Detect which cell encompasses the target text, then output its [X, Y] center coordinate. 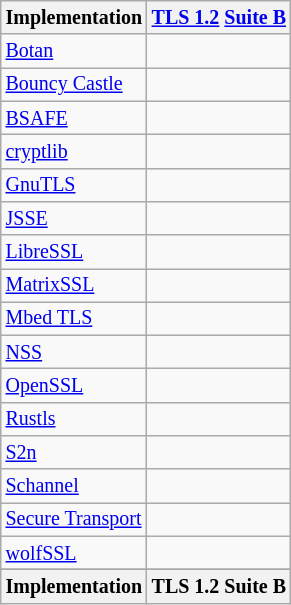
OpenSSL [74, 386]
Schannel [74, 486]
JSSE [74, 218]
LibreSSL [74, 252]
Mbed TLS [74, 318]
Secure Transport [74, 520]
Botan [74, 52]
Bouncy Castle [74, 84]
wolfSSL [74, 554]
S2n [74, 452]
cryptlib [74, 152]
Rustls [74, 420]
NSS [74, 352]
BSAFE [74, 118]
GnuTLS [74, 184]
MatrixSSL [74, 286]
